Search for the cell housing the specified text and yield its [x, y] center coordinate. 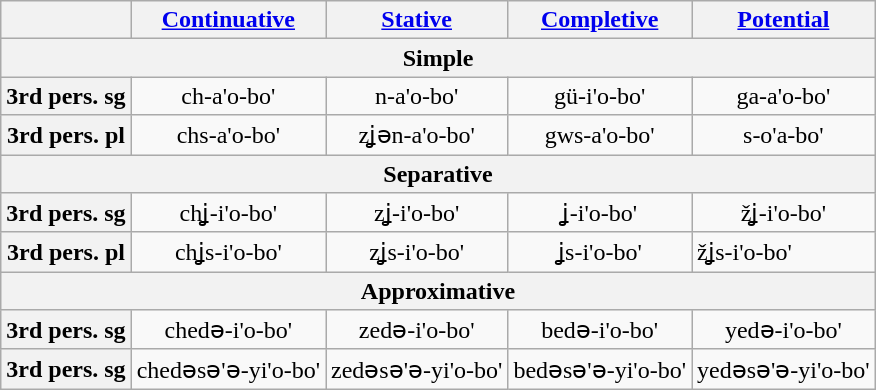
zedəsə'ə-yi'o-bo' [417, 369]
gws-a'o-bo' [600, 135]
Stative [417, 20]
zʝs-i'o-bo' [417, 252]
chʝs-i'o-bo' [228, 252]
ʝs-i'o-bo' [600, 252]
yedəsə'ə-yi'o-bo' [784, 369]
Completive [600, 20]
chedəsə'ə-yi'o-bo' [228, 369]
zʝən-a'o-bo' [417, 135]
Separative [438, 173]
s-o'a-bo' [784, 135]
zedə-i'o-bo' [417, 330]
bedəsə'ə-yi'o-bo' [600, 369]
žʝ-i'o-bo' [784, 213]
zʝ-i'o-bo' [417, 213]
chs-a'o-bo' [228, 135]
yedə-i'o-bo' [784, 330]
ch-a'o-bo' [228, 96]
gü-i'o-bo' [600, 96]
Simple [438, 58]
Potential [784, 20]
ʝ-i'o-bo' [600, 213]
ga-a'o-bo' [784, 96]
chʝ-i'o-bo' [228, 213]
n-a'o-bo' [417, 96]
bedə-i'o-bo' [600, 330]
Continuative [228, 20]
žʝs-i'o-bo' [784, 252]
Approximative [438, 291]
chedə-i'o-bo' [228, 330]
